Output the (x, y) coordinate of the center of the cell containing the given text.  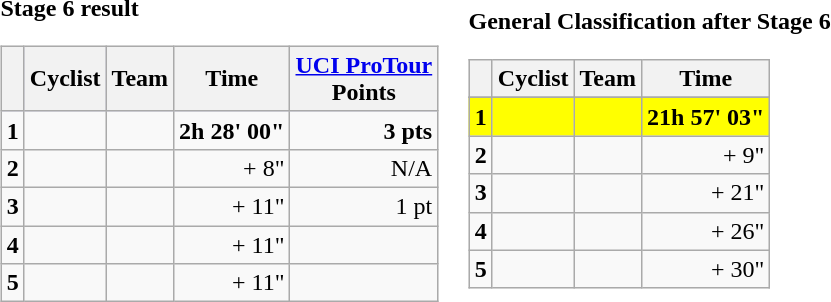
+ 26" (706, 231)
+ 30" (706, 269)
UCI ProTourPoints (364, 78)
+ 8" (232, 168)
+ 9" (706, 155)
+ 21" (706, 193)
21h 57' 03" (706, 117)
1 pt (364, 206)
2h 28' 00" (232, 130)
3 pts (364, 130)
N/A (364, 168)
